Return the (x, y) coordinate for the center point of the cell that contains the specified text.  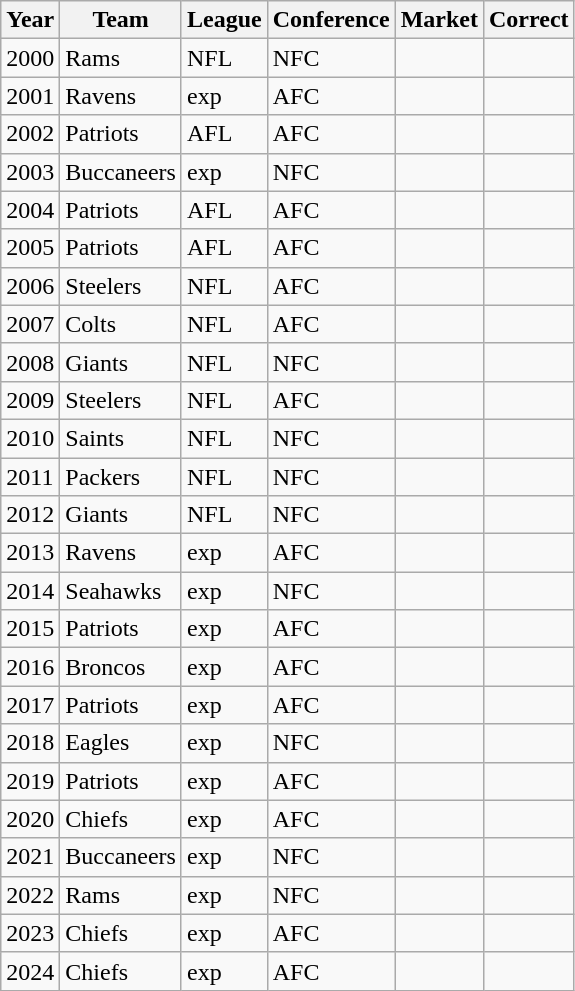
2002 (30, 134)
2007 (30, 324)
2013 (30, 553)
Seahawks (121, 591)
2006 (30, 286)
2009 (30, 400)
2017 (30, 705)
2014 (30, 591)
Saints (121, 438)
2003 (30, 172)
2020 (30, 819)
2022 (30, 895)
2004 (30, 210)
Colts (121, 324)
Broncos (121, 667)
Team (121, 20)
2008 (30, 362)
2011 (30, 477)
Correct (528, 20)
Year (30, 20)
2019 (30, 781)
League (224, 20)
Packers (121, 477)
2021 (30, 857)
2016 (30, 667)
Eagles (121, 743)
2023 (30, 933)
2024 (30, 971)
2005 (30, 248)
2010 (30, 438)
Market (439, 20)
2001 (30, 96)
2018 (30, 743)
2015 (30, 629)
2012 (30, 515)
Conference (331, 20)
2000 (30, 58)
